Return (x, y) of the center of cell containing provided text 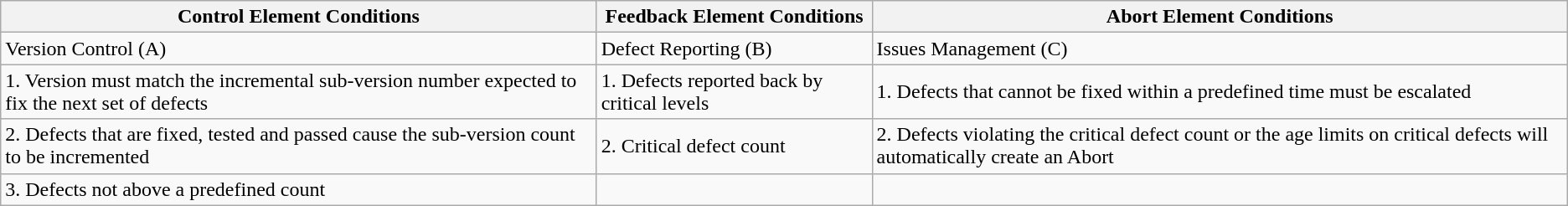
Control Element Conditions (298, 17)
Abort Element Conditions (1220, 17)
1. Defects reported back by critical levels (734, 92)
3. Defects not above a predefined count (298, 189)
1. Version must match the incremental sub-version number expected to fix the next set of defects (298, 92)
Feedback Element Conditions (734, 17)
Issues Management (C) (1220, 49)
1. Defects that cannot be fixed within a predefined time must be escalated (1220, 92)
2. Critical defect count (734, 146)
2. Defects that are fixed, tested and passed cause the sub-version count to be incremented (298, 146)
Defect Reporting (B) (734, 49)
Version Control (A) (298, 49)
2. Defects violating the critical defect count or the age limits on critical defects will automatically create an Abort (1220, 146)
